Locate the cell with the specified text and output its [x, y] center coordinate. 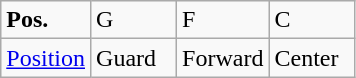
Pos. [46, 20]
Forward [223, 58]
F [223, 20]
Center [312, 58]
C [312, 20]
G [134, 20]
Position [46, 58]
Guard [134, 58]
